Pinpoint the cell where the given text exists, returning its [X, Y] midpoint coordinate. 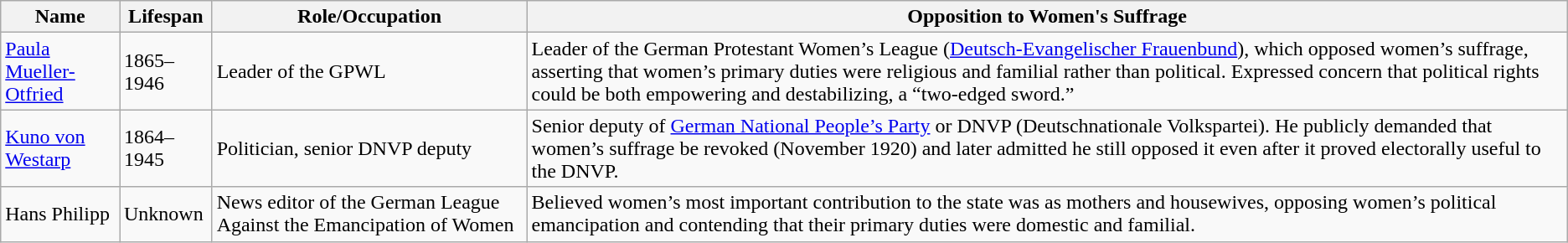
1865–1946 [166, 71]
Unknown [166, 215]
1864–1945 [166, 148]
Leader of the GPWL [369, 71]
Opposition to Women's Suffrage [1047, 17]
Role/Occupation [369, 17]
News editor of the German League Against the Emancipation of Women [369, 215]
Politician, senior DNVP deputy [369, 148]
Hans Philipp [60, 215]
Paula Mueller-Otfried [60, 71]
Name [60, 17]
Kuno von Westarp [60, 148]
Lifespan [166, 17]
